Return (x, y) of the center of cell containing provided text 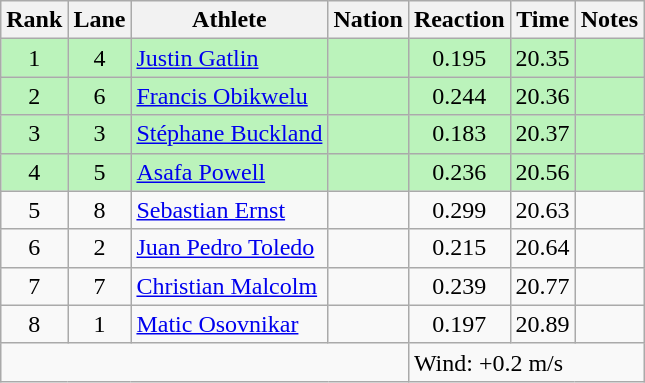
Wind: +0.2 m/s (526, 362)
Francis Obikwelu (230, 96)
20.89 (542, 324)
Sebastian Ernst (230, 210)
Rank (34, 20)
20.77 (542, 286)
Notes (609, 20)
Justin Gatlin (230, 58)
0.183 (459, 134)
Asafa Powell (230, 172)
20.63 (542, 210)
20.36 (542, 96)
20.37 (542, 134)
0.239 (459, 286)
Lane (100, 20)
0.236 (459, 172)
20.64 (542, 248)
Athlete (230, 20)
Nation (368, 20)
0.197 (459, 324)
0.244 (459, 96)
Time (542, 20)
0.215 (459, 248)
Christian Malcolm (230, 286)
0.195 (459, 58)
20.35 (542, 58)
Stéphane Buckland (230, 134)
20.56 (542, 172)
Juan Pedro Toledo (230, 248)
Matic Osovnikar (230, 324)
Reaction (459, 20)
0.299 (459, 210)
